Identify which cell holds the provided text, then report its (X, Y) central coordinate. 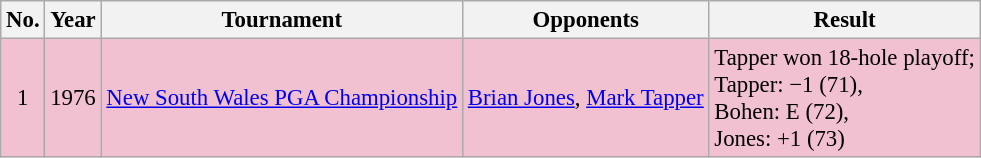
Result (844, 20)
Opponents (586, 20)
Year (73, 20)
New South Wales PGA Championship (282, 98)
Brian Jones, Mark Tapper (586, 98)
1976 (73, 98)
1 (23, 98)
No. (23, 20)
Tournament (282, 20)
Tapper won 18-hole playoff;Tapper: −1 (71),Bohen: E (72),Jones: +1 (73) (844, 98)
